Output the (x, y) coordinate of the center of the cell containing the given text.  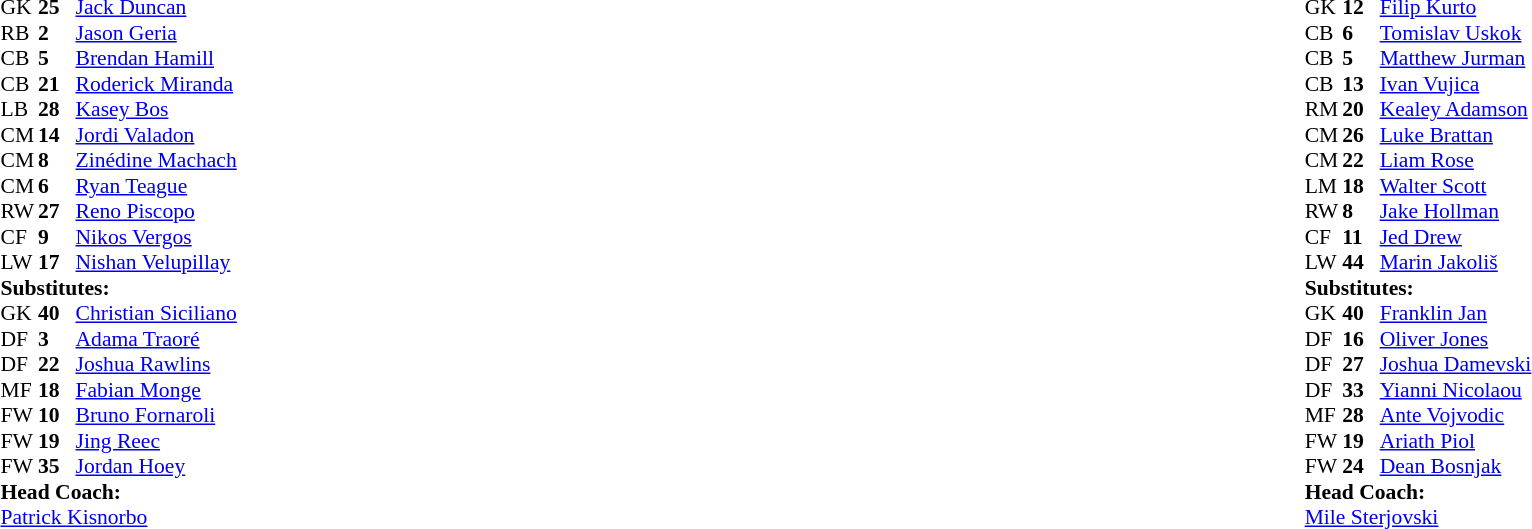
Dean Bosnjak (1456, 467)
Jed Drew (1456, 237)
Nikos Vergos (156, 237)
14 (57, 135)
33 (1361, 390)
44 (1361, 263)
Ante Vojvodic (1456, 415)
Tomislav Uskok (1456, 33)
LB (19, 109)
21 (57, 84)
Yianni Nicolaou (1456, 390)
Jordan Hoey (156, 467)
13 (1361, 84)
Kasey Bos (156, 109)
Nishan Velupillay (156, 263)
3 (57, 339)
35 (57, 467)
LM (1324, 186)
Jake Hollman (1456, 211)
Brendan Hamill (156, 59)
Joshua Rawlins (156, 365)
20 (1361, 109)
Zinédine Machach (156, 161)
Ivan Vujica (1456, 84)
Luke Brattan (1456, 135)
Roderick Miranda (156, 84)
Joshua Damevski (1456, 365)
26 (1361, 135)
9 (57, 237)
Fabian Monge (156, 390)
Jason Geria (156, 33)
17 (57, 263)
Jordi Valadon (156, 135)
Kealey Adamson (1456, 109)
Ryan Teague (156, 186)
Jing Reec (156, 441)
Matthew Jurman (1456, 59)
RB (19, 33)
Christian Siciliano (156, 313)
RM (1324, 109)
Franklin Jan (1456, 313)
Liam Rose (1456, 161)
Bruno Fornaroli (156, 415)
11 (1361, 237)
24 (1361, 467)
16 (1361, 339)
10 (57, 415)
Reno Piscopo (156, 211)
Walter Scott (1456, 186)
Marin Jakoliš (1456, 263)
Adama Traoré (156, 339)
Ariath Piol (1456, 441)
Oliver Jones (1456, 339)
2 (57, 33)
